Search for the cell housing the specified text and yield its (X, Y) center coordinate. 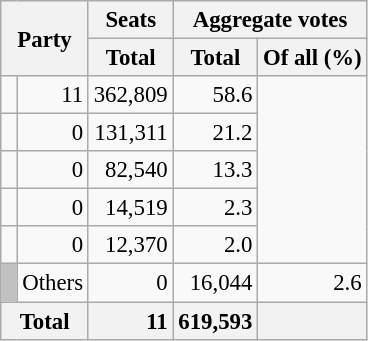
362,809 (130, 95)
131,311 (130, 133)
21.2 (216, 133)
Others (52, 283)
Party (45, 38)
58.6 (216, 95)
Of all (%) (312, 58)
Aggregate votes (270, 20)
Seats (130, 20)
2.3 (216, 208)
2.0 (216, 245)
14,519 (130, 208)
619,593 (216, 321)
2.6 (312, 283)
82,540 (130, 170)
16,044 (216, 283)
12,370 (130, 245)
13.3 (216, 170)
